Scan for the cell matching the given text and deliver its [X, Y] coordinate at center. 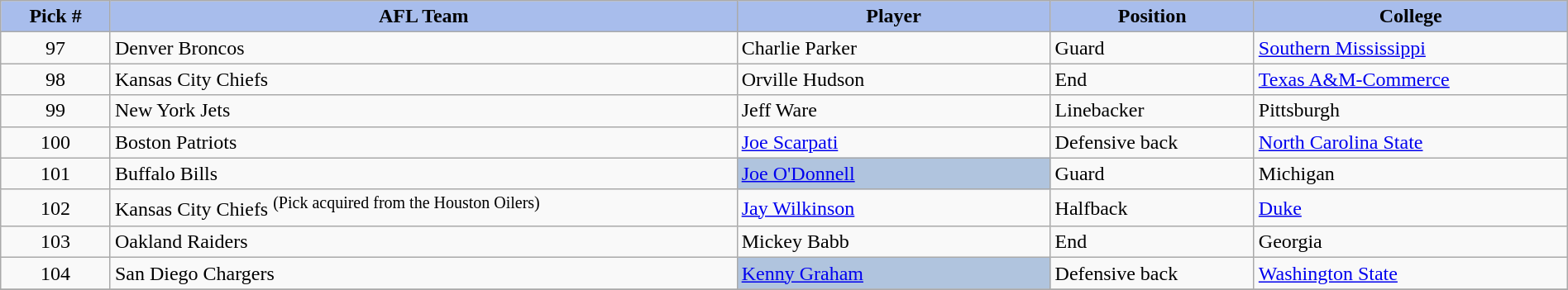
103 [56, 242]
Texas A&M-Commerce [1411, 79]
Player [893, 17]
99 [56, 111]
Position [1152, 17]
Linebacker [1152, 111]
Jeff Ware [893, 111]
College [1411, 17]
Michigan [1411, 174]
Georgia [1411, 242]
Joe O'Donnell [893, 174]
Washington State [1411, 273]
102 [56, 208]
Pick # [56, 17]
Mickey Babb [893, 242]
Orville Hudson [893, 79]
Oakland Raiders [423, 242]
New York Jets [423, 111]
Boston Patriots [423, 142]
Kansas City Chiefs (Pick acquired from the Houston Oilers) [423, 208]
Duke [1411, 208]
Kansas City Chiefs [423, 79]
Southern Mississippi [1411, 48]
97 [56, 48]
Joe Scarpati [893, 142]
Pittsburgh [1411, 111]
San Diego Chargers [423, 273]
98 [56, 79]
104 [56, 273]
AFL Team [423, 17]
Halfback [1152, 208]
North Carolina State [1411, 142]
100 [56, 142]
Buffalo Bills [423, 174]
Kenny Graham [893, 273]
101 [56, 174]
Denver Broncos [423, 48]
Jay Wilkinson [893, 208]
Charlie Parker [893, 48]
